Return [x, y] of the center of cell containing provided text 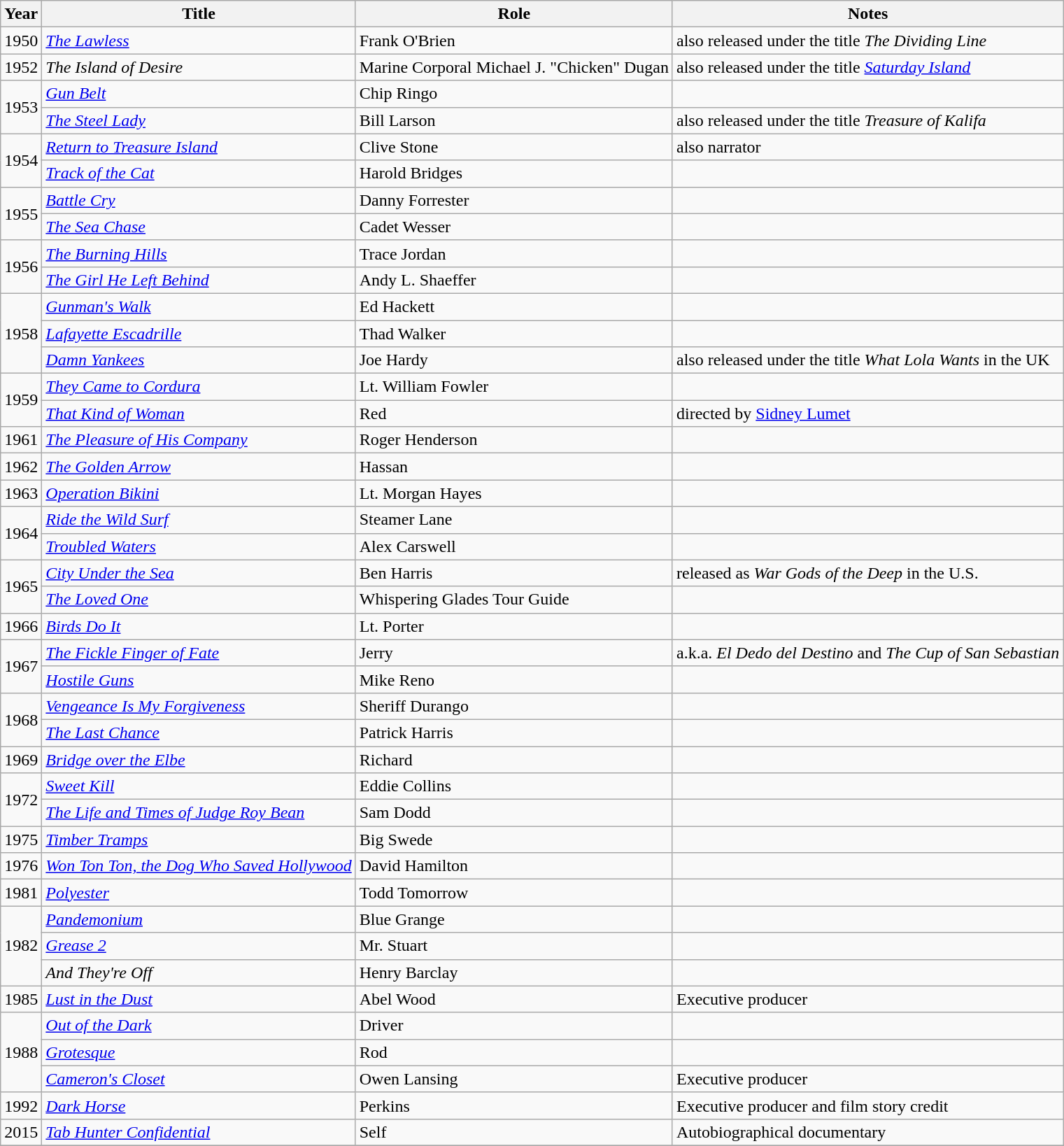
Alex Carswell [513, 546]
1972 [21, 800]
The Lawless [199, 41]
Mr. Stuart [513, 946]
also released under the title Saturday Island [867, 67]
Executive producer and film story credit [867, 1105]
Driver [513, 1026]
released as War Gods of the Deep in the U.S. [867, 573]
Harold Bridges [513, 174]
Sweet Kill [199, 786]
Autobiographical documentary [867, 1132]
1969 [21, 759]
Steamer Lane [513, 520]
Joe Hardy [513, 360]
1962 [21, 467]
The Island of Desire [199, 67]
The Pleasure of His Company [199, 440]
directed by Sidney Lumet [867, 413]
Patrick Harris [513, 733]
Won Ton Ton, the Dog Who Saved Hollywood [199, 866]
Blue Grange [513, 919]
Notes [867, 14]
Hassan [513, 467]
Perkins [513, 1105]
Cadet Wesser [513, 227]
Thad Walker [513, 334]
also released under the title Treasure of Kalifa [867, 120]
Henry Barclay [513, 972]
The Steel Lady [199, 120]
1958 [21, 333]
1965 [21, 586]
City Under the Sea [199, 573]
Red [513, 413]
Sam Dodd [513, 813]
1955 [21, 213]
Vengeance Is My Forgiveness [199, 706]
Lt. Morgan Hayes [513, 493]
1964 [21, 533]
Polyester [199, 893]
Title [199, 14]
Battle Cry [199, 200]
Dark Horse [199, 1105]
Birds Do It [199, 626]
That Kind of Woman [199, 413]
1959 [21, 400]
1954 [21, 160]
Lt. William Fowler [513, 387]
1982 [21, 946]
1992 [21, 1105]
Ed Hackett [513, 306]
Marine Corporal Michael J. "Chicken" Dugan [513, 67]
1975 [21, 840]
The Loved One [199, 600]
1950 [21, 41]
1956 [21, 267]
Ride the Wild Surf [199, 520]
Sheriff Durango [513, 706]
Role [513, 14]
The Life and Times of Judge Roy Bean [199, 813]
1968 [21, 719]
Eddie Collins [513, 786]
Clive Stone [513, 147]
Todd Tomorrow [513, 893]
Grease 2 [199, 946]
1981 [21, 893]
Grotesque [199, 1052]
Lust in the Dust [199, 999]
Bill Larson [513, 120]
Lt. Porter [513, 626]
The Golden Arrow [199, 467]
Bridge over the Elbe [199, 759]
1967 [21, 666]
2015 [21, 1132]
also released under the title The Dividing Line [867, 41]
Gunman's Walk [199, 306]
Andy L. Shaeffer [513, 280]
And They're Off [199, 972]
Track of the Cat [199, 174]
1976 [21, 866]
Self [513, 1132]
Damn Yankees [199, 360]
Out of the Dark [199, 1026]
The Fickle Finger of Fate [199, 653]
1952 [21, 67]
1953 [21, 107]
Roger Henderson [513, 440]
Mike Reno [513, 679]
Hostile Guns [199, 679]
Owen Lansing [513, 1079]
1963 [21, 493]
Whispering Glades Tour Guide [513, 600]
1961 [21, 440]
Abel Wood [513, 999]
1985 [21, 999]
Timber Tramps [199, 840]
Lafayette Escadrille [199, 334]
Jerry [513, 653]
also released under the title What Lola Wants in the UK [867, 360]
1966 [21, 626]
The Girl He Left Behind [199, 280]
Chip Ringo [513, 94]
Year [21, 14]
Trace Jordan [513, 253]
Ben Harris [513, 573]
The Sea Chase [199, 227]
Frank O'Brien [513, 41]
Big Swede [513, 840]
a.k.a. El Dedo del Destino and The Cup of San Sebastian [867, 653]
Rod [513, 1052]
Troubled Waters [199, 546]
Pandemonium [199, 919]
David Hamilton [513, 866]
Tab Hunter Confidential [199, 1132]
Danny Forrester [513, 200]
They Came to Cordura [199, 387]
Return to Treasure Island [199, 147]
The Burning Hills [199, 253]
Operation Bikini [199, 493]
also narrator [867, 147]
The Last Chance [199, 733]
Richard [513, 759]
Gun Belt [199, 94]
Cameron's Closet [199, 1079]
1988 [21, 1052]
